From the cell containing the given text, extract its center point as (X, Y) coordinate. 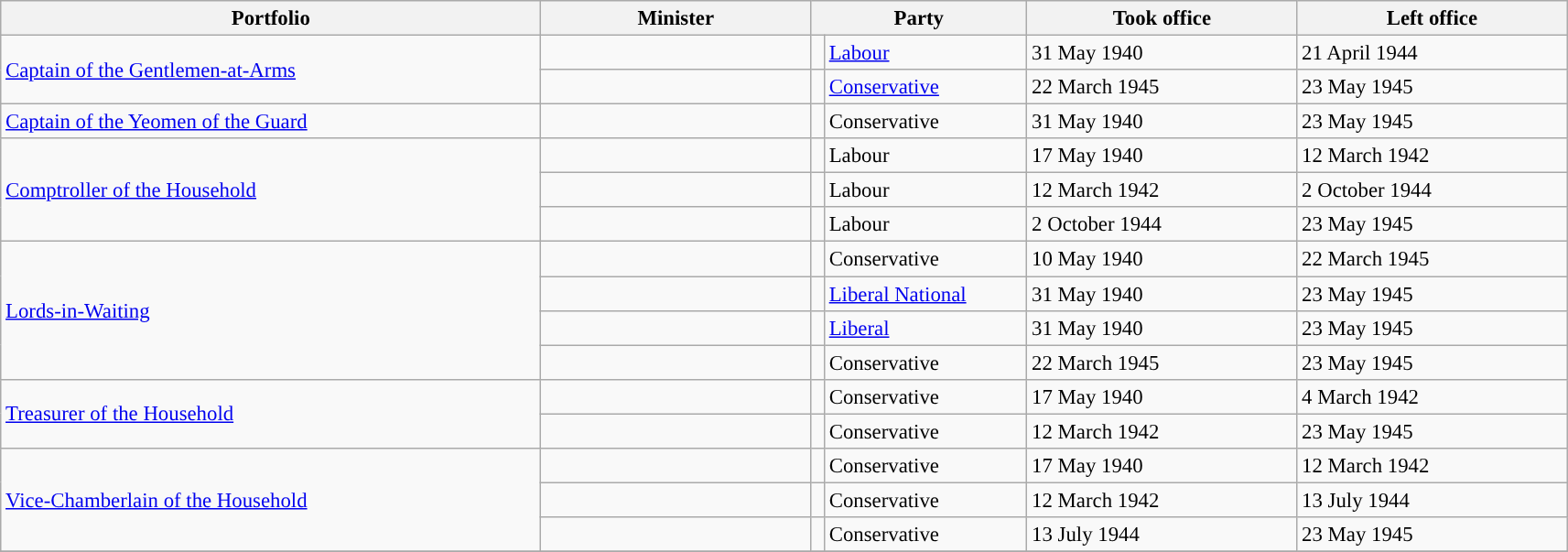
Comptroller of the Household (271, 190)
Party (919, 18)
Minister (676, 18)
Lords-in-Waiting (271, 310)
Captain of the Yeomen of the Guard (271, 122)
Vice-Chamberlain of the Household (271, 500)
21 April 1944 (1432, 53)
4 March 1942 (1432, 396)
Took office (1162, 18)
Treasurer of the Household (271, 414)
Liberal National (925, 294)
10 May 1940 (1162, 259)
Left office (1432, 18)
Liberal (925, 328)
Portfolio (271, 18)
Captain of the Gentlemen-at-Arms (271, 70)
